Pinpoint the cell where the given text exists, returning its (X, Y) midpoint coordinate. 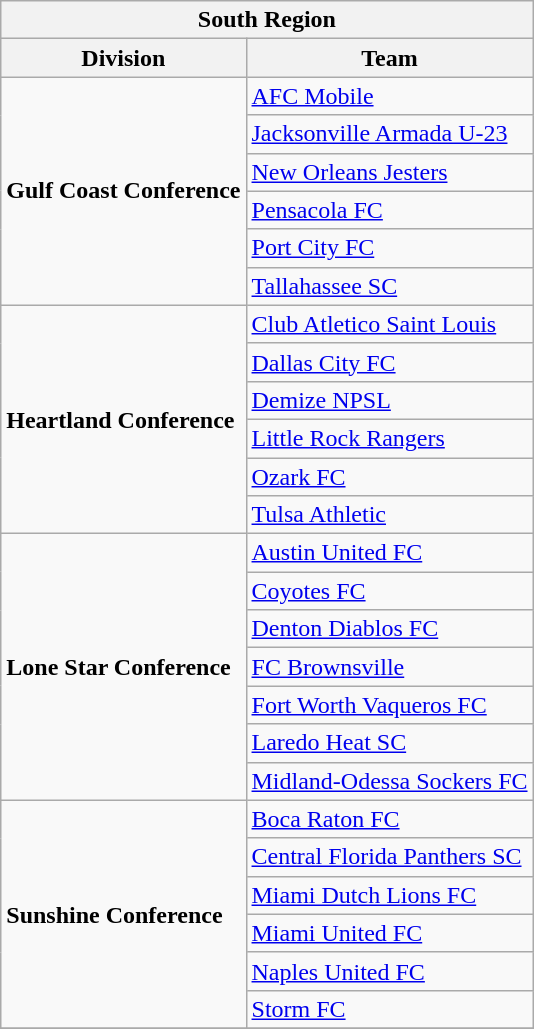
Fort Worth Vaqueros FC (390, 705)
Little Rock Rangers (390, 438)
Port City FC (390, 248)
Ozark FC (390, 477)
Pensacola FC (390, 210)
Denton Diablos FC (390, 629)
Miami United FC (390, 933)
Dallas City FC (390, 362)
Team (390, 58)
Club Atletico Saint Louis (390, 324)
Naples United FC (390, 971)
Boca Raton FC (390, 819)
New Orleans Jesters (390, 172)
Coyotes FC (390, 591)
Division (124, 58)
Central Florida Panthers SC (390, 857)
Tulsa Athletic (390, 515)
South Region (267, 20)
Sunshine Conference (124, 914)
Demize NPSL (390, 400)
Miami Dutch Lions FC (390, 895)
Lone Star Conference (124, 667)
Storm FC (390, 1009)
Gulf Coast Conference (124, 191)
Tallahassee SC (390, 286)
Midland-Odessa Sockers FC (390, 781)
Heartland Conference (124, 419)
Laredo Heat SC (390, 743)
FC Brownsville (390, 667)
AFC Mobile (390, 96)
Austin United FC (390, 553)
Jacksonville Armada U-23 (390, 134)
